Pinpoint the cell where the given text exists, returning its (x, y) midpoint coordinate. 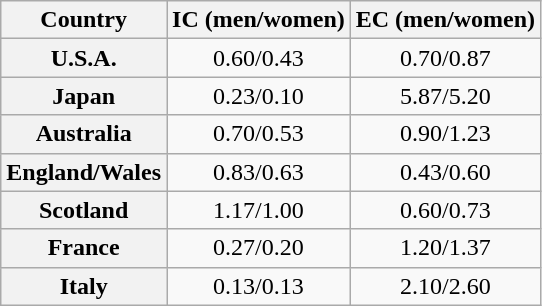
0.83/0.63 (259, 172)
Italy (84, 286)
0.70/0.87 (445, 58)
France (84, 248)
Australia (84, 134)
Scotland (84, 210)
0.43/0.60 (445, 172)
0.90/1.23 (445, 134)
1.17/1.00 (259, 210)
0.27/0.20 (259, 248)
5.87/5.20 (445, 96)
IC (men/women) (259, 20)
Japan (84, 96)
1.20/1.37 (445, 248)
2.10/2.60 (445, 286)
Country (84, 20)
0.23/0.10 (259, 96)
0.70/0.53 (259, 134)
0.60/0.43 (259, 58)
EC (men/women) (445, 20)
U.S.A. (84, 58)
England/Wales (84, 172)
0.13/0.13 (259, 286)
0.60/0.73 (445, 210)
